Return the [X, Y] coordinate for the center point of the cell that contains the specified text.  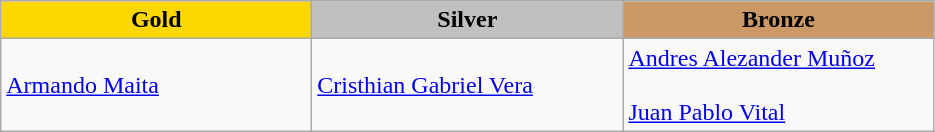
Cristhian Gabriel Vera [468, 85]
Bronze [778, 20]
Silver [468, 20]
Armando Maita [156, 85]
Andres Alezander MuñozJuan Pablo Vital [778, 85]
Gold [156, 20]
